Output the [X, Y] coordinate of the center of the cell containing the given text.  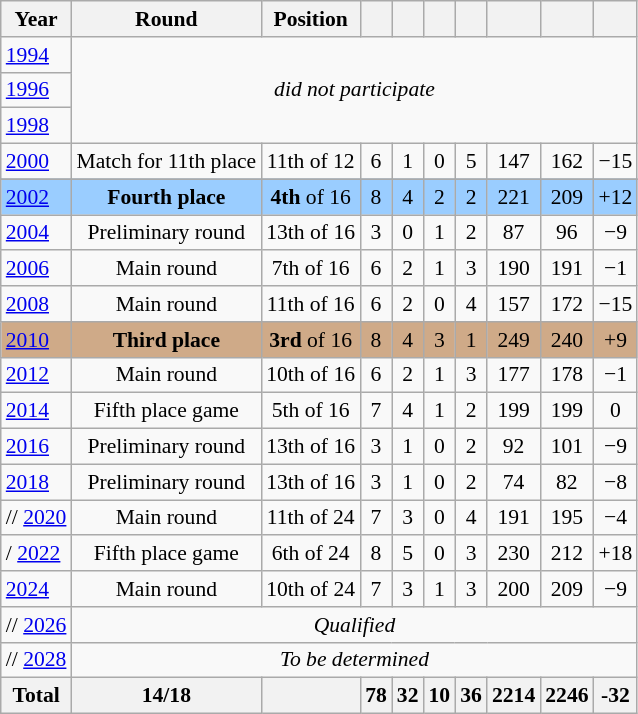
2004 [36, 233]
// 2026 [36, 625]
249 [514, 340]
2012 [36, 375]
157 [514, 304]
221 [514, 197]
3rd of 16 [310, 340]
177 [514, 375]
// 2020 [36, 518]
2008 [36, 304]
+12 [616, 197]
2246 [566, 696]
10th of 24 [310, 589]
2010 [36, 340]
−4 [616, 518]
6th of 24 [310, 554]
Match for 11th place [166, 162]
200 [514, 589]
178 [566, 375]
Round [166, 19]
78 [376, 696]
14/18 [166, 696]
11th of 16 [310, 304]
Third place [166, 340]
2018 [36, 482]
147 [514, 162]
10 [440, 696]
162 [566, 162]
1996 [36, 90]
7th of 16 [310, 269]
+18 [616, 554]
5th of 16 [310, 411]
Qualified [354, 625]
Fourth place [166, 197]
36 [471, 696]
190 [514, 269]
240 [566, 340]
-32 [616, 696]
2024 [36, 589]
11th of 12 [310, 162]
Position [310, 19]
2006 [36, 269]
/ 2022 [36, 554]
230 [514, 554]
Total [36, 696]
Year [36, 19]
74 [514, 482]
101 [566, 447]
10th of 16 [310, 375]
172 [566, 304]
// 2028 [36, 660]
2000 [36, 162]
2214 [514, 696]
did not participate [354, 90]
87 [514, 233]
1994 [36, 55]
96 [566, 233]
2014 [36, 411]
92 [514, 447]
1998 [36, 126]
+9 [616, 340]
−8 [616, 482]
11th of 24 [310, 518]
82 [566, 482]
32 [408, 696]
212 [566, 554]
4th of 16 [310, 197]
195 [566, 518]
To be determined [354, 660]
2016 [36, 447]
2002 [36, 197]
